Return (x, y) of the center of cell containing provided text 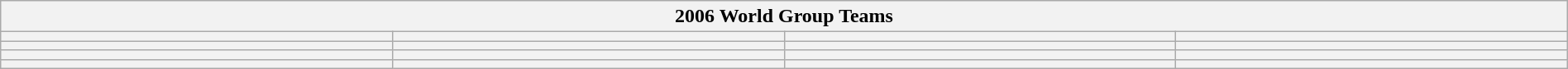
2006 World Group Teams (784, 16)
